Return the [x, y] coordinate for the center point of the cell that contains the specified text.  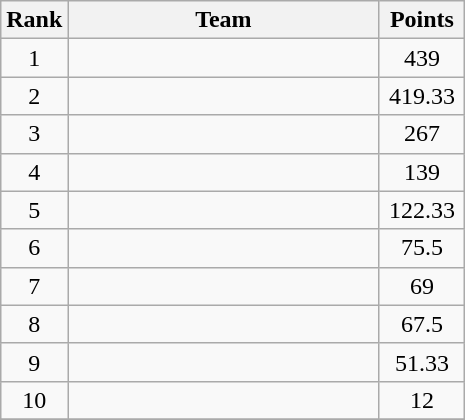
69 [422, 286]
419.33 [422, 96]
8 [34, 324]
67.5 [422, 324]
1 [34, 58]
7 [34, 286]
10 [34, 400]
Team [224, 20]
439 [422, 58]
12 [422, 400]
3 [34, 134]
267 [422, 134]
139 [422, 172]
Rank [34, 20]
122.33 [422, 210]
9 [34, 362]
51.33 [422, 362]
2 [34, 96]
75.5 [422, 248]
5 [34, 210]
4 [34, 172]
6 [34, 248]
Points [422, 20]
